Determine the [x, y] coordinate at the center of the cell enclosing the given text.  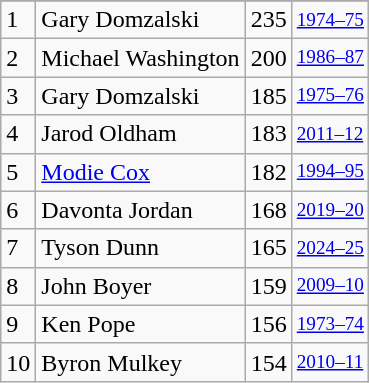
6 [18, 210]
200 [268, 58]
1973–74 [330, 324]
235 [268, 20]
2009–10 [330, 286]
7 [18, 248]
182 [268, 172]
10 [18, 362]
165 [268, 248]
1986–87 [330, 58]
4 [18, 134]
2011–12 [330, 134]
2010–11 [330, 362]
159 [268, 286]
1975–76 [330, 96]
156 [268, 324]
5 [18, 172]
John Boyer [140, 286]
9 [18, 324]
Jarod Oldham [140, 134]
2019–20 [330, 210]
Byron Mulkey [140, 362]
3 [18, 96]
185 [268, 96]
2024–25 [330, 248]
Modie Cox [140, 172]
Ken Pope [140, 324]
Tyson Dunn [140, 248]
1 [18, 20]
1994–95 [330, 172]
8 [18, 286]
Davonta Jordan [140, 210]
154 [268, 362]
2 [18, 58]
168 [268, 210]
1974–75 [330, 20]
183 [268, 134]
Michael Washington [140, 58]
